Scan for the cell matching the given text and deliver its [X, Y] coordinate at center. 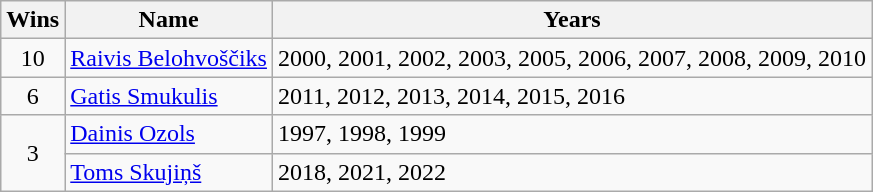
2018, 2021, 2022 [572, 172]
6 [33, 96]
Name [169, 20]
2000, 2001, 2002, 2003, 2005, 2006, 2007, 2008, 2009, 2010 [572, 58]
Dainis Ozols [169, 134]
10 [33, 58]
Raivis Belohvoščiks [169, 58]
2011, 2012, 2013, 2014, 2015, 2016 [572, 96]
1997, 1998, 1999 [572, 134]
Gatis Smukulis [169, 96]
Toms Skujiņš [169, 172]
Wins [33, 20]
3 [33, 153]
Years [572, 20]
